Extract the (x, y) coordinate from the center of the cell holding the provided text.  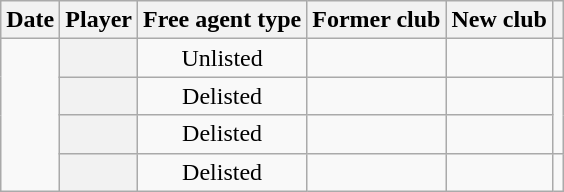
Unlisted (222, 58)
Date (30, 20)
Former club (376, 20)
Free agent type (222, 20)
Player (99, 20)
New club (499, 20)
